Identify which cell holds the provided text, then report its (x, y) central coordinate. 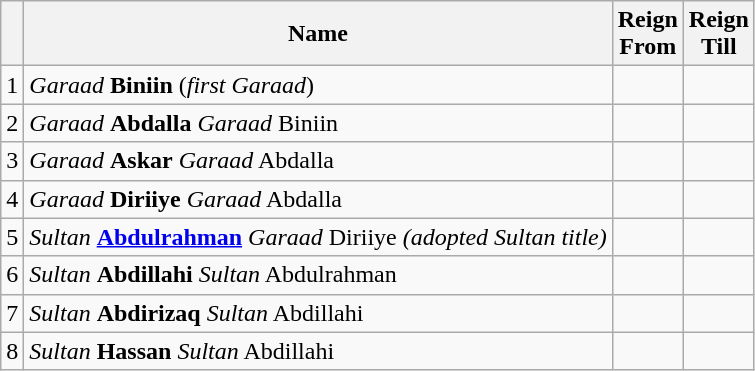
7 (12, 313)
5 (12, 237)
6 (12, 275)
Sultan Abdillahi Sultan Abdulrahman (318, 275)
8 (12, 351)
Garaad Biniin (first Garaad) (318, 85)
Garaad Askar Garaad Abdalla (318, 161)
1 (12, 85)
3 (12, 161)
ReignFrom (648, 34)
Sultan Abdirizaq Sultan Abdillahi (318, 313)
ReignTill (718, 34)
Name (318, 34)
Sultan Abdulrahman Garaad Diriiye (adopted Sultan title) (318, 237)
4 (12, 199)
2 (12, 123)
Garaad Abdalla Garaad Biniin (318, 123)
Sultan Hassan Sultan Abdillahi (318, 351)
Garaad Diriiye Garaad Abdalla (318, 199)
